Capture the cell that displays the provided text and extract its (x, y) central coordinate. 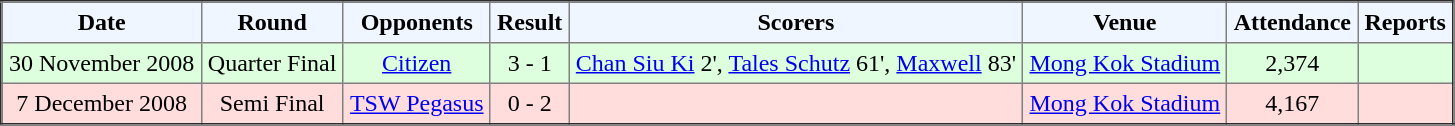
30 November 2008 (102, 63)
TSW Pegasus (416, 104)
4,167 (1292, 104)
Citizen (416, 63)
Semi Final (272, 104)
7 December 2008 (102, 104)
Chan Siu Ki 2', Tales Schutz 61', Maxwell 83' (796, 63)
Quarter Final (272, 63)
Reports (1406, 22)
Venue (1125, 22)
0 - 2 (530, 104)
3 - 1 (530, 63)
Round (272, 22)
Date (102, 22)
Scorers (796, 22)
Result (530, 22)
Attendance (1292, 22)
2,374 (1292, 63)
Opponents (416, 22)
